From the cell containing the given text, extract its center point as (X, Y) coordinate. 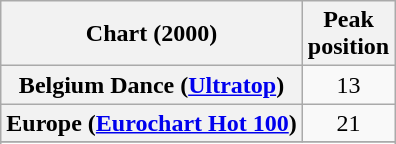
21 (348, 123)
Belgium Dance (Ultratop) (152, 85)
13 (348, 85)
Chart (2000) (152, 34)
Europe (Eurochart Hot 100) (152, 123)
Peak position (348, 34)
